Scan for the cell matching the given text and deliver its (x, y) coordinate at center. 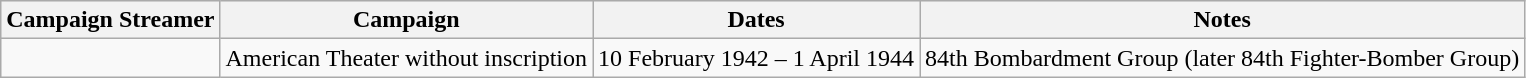
Notes (1222, 20)
Dates (756, 20)
Campaign (406, 20)
84th Bombardment Group (later 84th Fighter-Bomber Group) (1222, 58)
American Theater without inscription (406, 58)
10 February 1942 – 1 April 1944 (756, 58)
Campaign Streamer (110, 20)
